Scan for the cell matching the given text and deliver its [X, Y] coordinate at center. 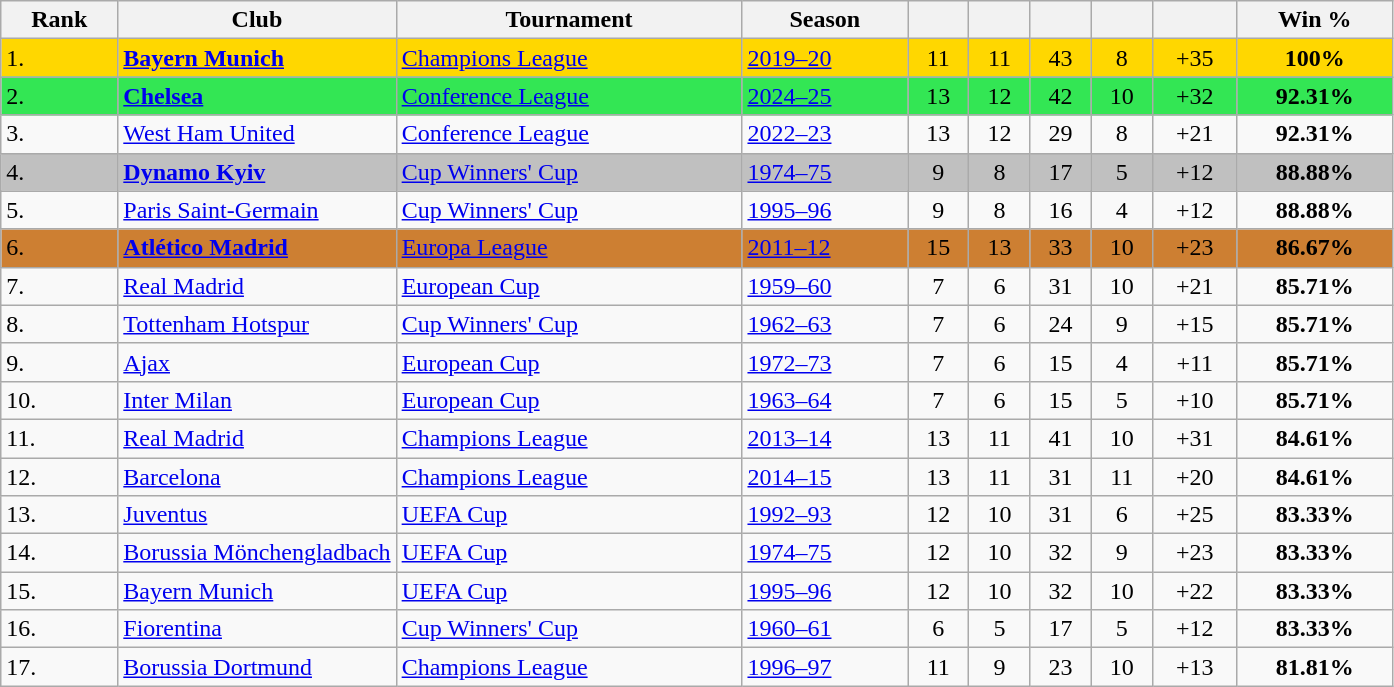
Tottenham Hotspur [257, 324]
1963–64 [825, 400]
41 [1060, 438]
2013–14 [825, 438]
33 [1060, 248]
1996–97 [825, 667]
11. [60, 438]
2022–23 [825, 134]
2011–12 [825, 248]
+10 [1194, 400]
2014–15 [825, 477]
Win % [1314, 20]
15. [60, 591]
1972–73 [825, 362]
Inter Milan [257, 400]
10. [60, 400]
3. [60, 134]
7. [60, 286]
+11 [1194, 362]
+32 [1194, 96]
Atlético Madrid [257, 248]
+15 [1194, 324]
Juventus [257, 515]
Fiorentina [257, 629]
8. [60, 324]
Rank [60, 20]
+13 [1194, 667]
1962–63 [825, 324]
Season [825, 20]
81.81% [1314, 667]
Borussia Dortmund [257, 667]
2. [60, 96]
12. [60, 477]
5. [60, 210]
17. [60, 667]
1959–60 [825, 286]
14. [60, 553]
Paris Saint-Germain [257, 210]
43 [1060, 58]
4. [60, 172]
2019–20 [825, 58]
16 [1060, 210]
13. [60, 515]
24 [1060, 324]
2024–25 [825, 96]
29 [1060, 134]
+25 [1194, 515]
42 [1060, 96]
16. [60, 629]
1992–93 [825, 515]
1. [60, 58]
+31 [1194, 438]
Dynamo Kyiv [257, 172]
86.67% [1314, 248]
Club [257, 20]
Barcelona [257, 477]
Borussia Mönchengladbach [257, 553]
6. [60, 248]
Ajax [257, 362]
+22 [1194, 591]
23 [1060, 667]
Chelsea [257, 96]
West Ham United [257, 134]
100% [1314, 58]
1960–61 [825, 629]
9. [60, 362]
Europa League [569, 248]
+20 [1194, 477]
+35 [1194, 58]
Tournament [569, 20]
